Provide the (X, Y) coordinate of the cell's center where the given text is located.  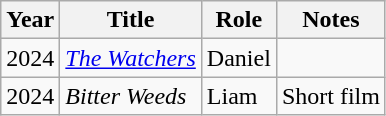
Bitter Weeds (131, 96)
Short film (330, 96)
Title (131, 20)
Notes (330, 20)
Role (238, 20)
Daniel (238, 58)
The Watchers (131, 58)
Liam (238, 96)
Year (30, 20)
